From the cell containing the given text, extract its center point as (X, Y) coordinate. 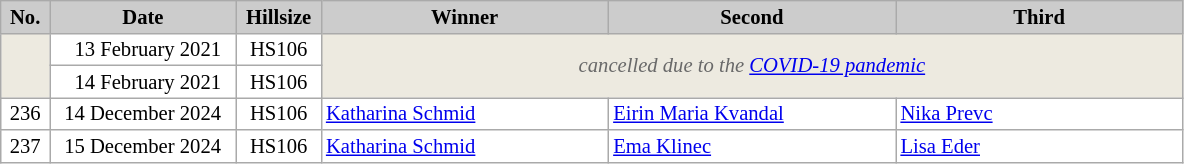
Winner (464, 16)
Date (144, 16)
Nika Prevc (1040, 113)
cancelled due to the COVID-19 pandemic (752, 65)
13 February 2021 (144, 49)
15 December 2024 (144, 146)
14 December 2024 (144, 113)
Third (1040, 16)
Second (752, 16)
Ema Klinec (752, 146)
236 (26, 113)
237 (26, 146)
Hillsize (278, 16)
Eirin Maria Kvandal (752, 113)
No. (26, 16)
14 February 2021 (144, 81)
Lisa Eder (1040, 146)
